Determine the [X, Y] coordinate at the center of the cell enclosing the given text.  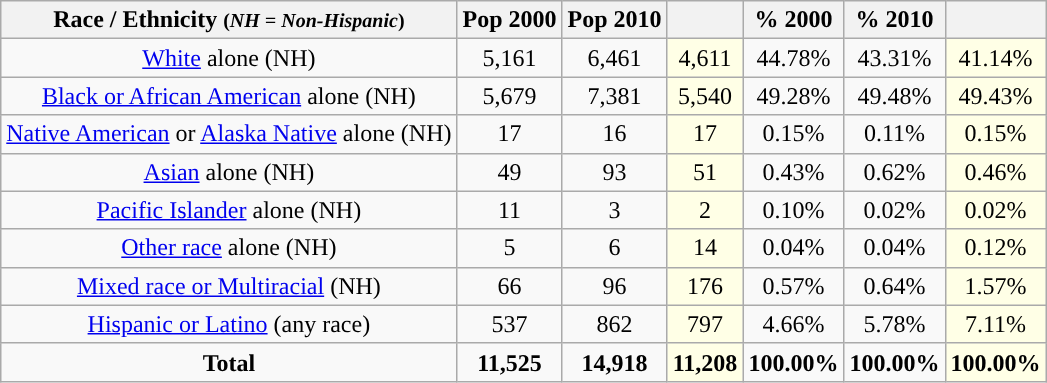
5.78% [894, 324]
11,208 [705, 362]
49.28% [794, 96]
537 [510, 324]
862 [614, 324]
3 [614, 210]
% 2010 [894, 20]
Native American or Alaska Native alone (NH) [229, 134]
0.11% [894, 134]
6 [614, 248]
16 [614, 134]
49 [510, 172]
Pop 2010 [614, 20]
Pop 2000 [510, 20]
5 [510, 248]
1.57% [996, 286]
0.43% [794, 172]
0.64% [894, 286]
4,611 [705, 58]
7,381 [614, 96]
Hispanic or Latino (any race) [229, 324]
11 [510, 210]
797 [705, 324]
Other race alone (NH) [229, 248]
% 2000 [794, 20]
0.57% [794, 286]
14 [705, 248]
41.14% [996, 58]
66 [510, 286]
43.31% [894, 58]
4.66% [794, 324]
Mixed race or Multiracial (NH) [229, 286]
Pacific Islander alone (NH) [229, 210]
6,461 [614, 58]
5,679 [510, 96]
Asian alone (NH) [229, 172]
5,540 [705, 96]
0.46% [996, 172]
0.62% [894, 172]
49.48% [894, 96]
7.11% [996, 324]
49.43% [996, 96]
44.78% [794, 58]
White alone (NH) [229, 58]
Total [229, 362]
0.10% [794, 210]
51 [705, 172]
93 [614, 172]
2 [705, 210]
14,918 [614, 362]
0.12% [996, 248]
11,525 [510, 362]
Black or African American alone (NH) [229, 96]
5,161 [510, 58]
176 [705, 286]
96 [614, 286]
Race / Ethnicity (NH = Non-Hispanic) [229, 20]
